Locate the cell with the specified text and output its (X, Y) center coordinate. 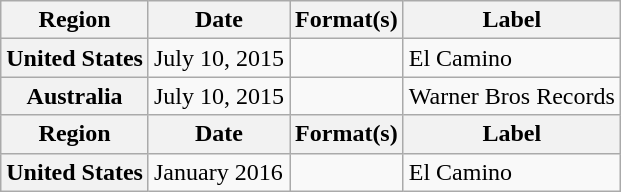
Australia (75, 96)
January 2016 (218, 172)
Warner Bros Records (512, 96)
